Identify which cell holds the provided text, then report its [X, Y] central coordinate. 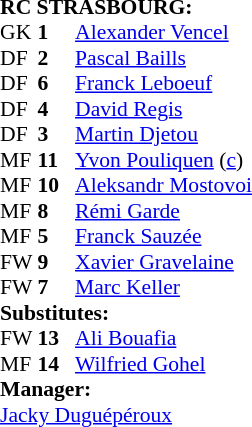
14 [57, 364]
Aleksandr Mostovoi [164, 185]
Manager: [126, 389]
Rémi Garde [164, 211]
David Regis [164, 109]
5 [57, 237]
Substitutes: [126, 313]
8 [57, 211]
Franck Sauzée [164, 237]
3 [57, 135]
9 [57, 262]
Alexander Vencel [164, 33]
1 [57, 33]
Marc Keller [164, 287]
13 [57, 339]
7 [57, 287]
10 [57, 185]
Yvon Pouliquen (c) [164, 160]
Martin Djetou [164, 135]
Xavier Gravelaine [164, 262]
4 [57, 109]
Franck Leboeuf [164, 83]
Pascal Baills [164, 58]
11 [57, 160]
2 [57, 58]
Wilfried Gohel [164, 364]
GK [19, 33]
6 [57, 83]
Ali Bouafia [164, 339]
